Extract the [X, Y] coordinate from the center of the cell holding the provided text.  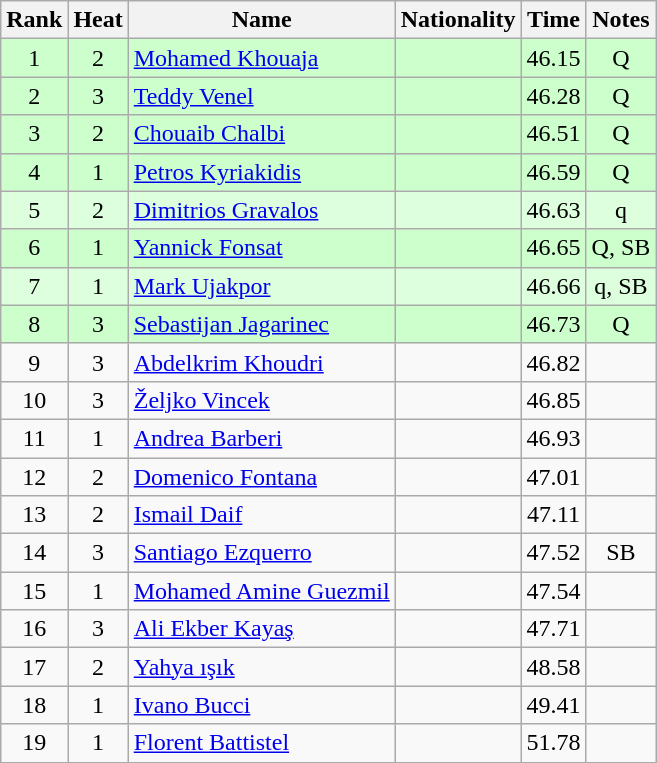
4 [34, 172]
46.93 [554, 438]
13 [34, 515]
Sebastijan Jagarinec [262, 324]
Domenico Fontana [262, 477]
51.78 [554, 743]
47.52 [554, 553]
Andrea Barberi [262, 438]
46.63 [554, 210]
Mark Ujakpor [262, 286]
Teddy Venel [262, 96]
Rank [34, 20]
15 [34, 591]
Ismail Daif [262, 515]
46.51 [554, 134]
7 [34, 286]
q, SB [621, 286]
12 [34, 477]
47.54 [554, 591]
Santiago Ezquerro [262, 553]
8 [34, 324]
Mohamed Khouaja [262, 58]
6 [34, 248]
Florent Battistel [262, 743]
Željko Vincek [262, 400]
46.73 [554, 324]
Nationality [458, 20]
Chouaib Chalbi [262, 134]
48.58 [554, 667]
17 [34, 667]
Q, SB [621, 248]
5 [34, 210]
Mohamed Amine Guezmil [262, 591]
49.41 [554, 705]
Petros Kyriakidis [262, 172]
47.11 [554, 515]
14 [34, 553]
9 [34, 362]
Heat [98, 20]
10 [34, 400]
Abdelkrim Khoudri [262, 362]
46.85 [554, 400]
Notes [621, 20]
46.28 [554, 96]
19 [34, 743]
Ali Ekber Kayaş [262, 629]
SB [621, 553]
Yahya ışık [262, 667]
Name [262, 20]
46.65 [554, 248]
47.71 [554, 629]
18 [34, 705]
46.15 [554, 58]
Time [554, 20]
46.82 [554, 362]
46.66 [554, 286]
Dimitrios Gravalos [262, 210]
46.59 [554, 172]
q [621, 210]
Ivano Bucci [262, 705]
11 [34, 438]
47.01 [554, 477]
16 [34, 629]
Yannick Fonsat [262, 248]
